Locate the cell with the specified text and output its [X, Y] center coordinate. 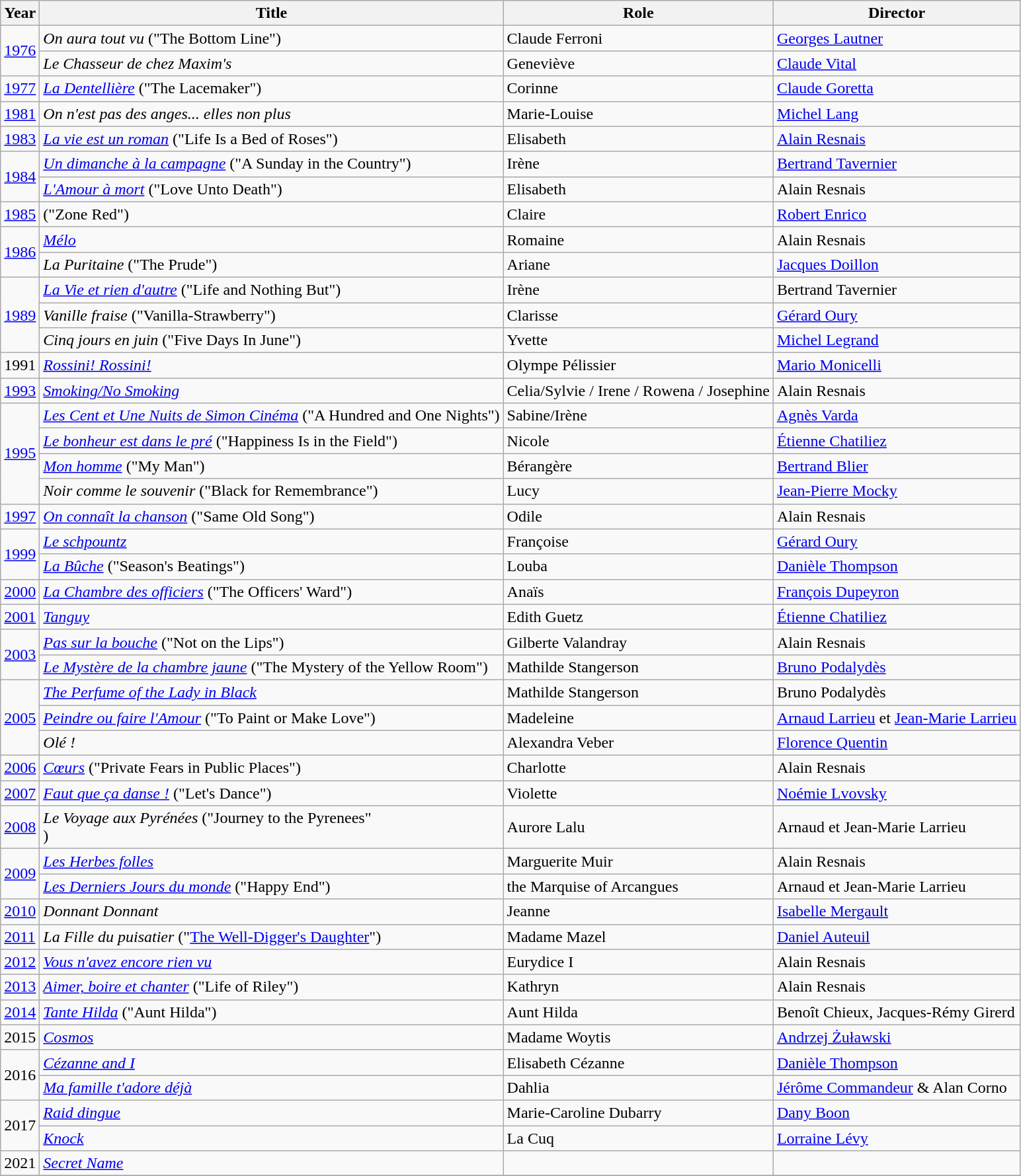
Florence Quentin [897, 743]
Anaïs [638, 592]
Clarisse [638, 315]
Tanguy [271, 617]
On n'est pas des anges... elles non plus [271, 114]
Claude Vital [897, 63]
Aurore Lalu [638, 828]
Romaine [638, 239]
Role [638, 13]
Le bonheur est dans le pré ("Happiness Is in the Field") [271, 441]
Cœurs ("Private Fears in Public Places") [271, 768]
2003 [20, 654]
Tante Hilda ("Aunt Hilda") [271, 1012]
Agnès Varda [897, 416]
Aimer, boire et chanter ("Life of Riley") [271, 987]
Françoise [638, 541]
1981 [20, 114]
La Cuq [638, 1138]
Claude Goretta [897, 89]
Ariane [638, 264]
1984 [20, 176]
Jeanne [638, 912]
La vie est un roman ("Life Is a Bed of Roses") [271, 139]
Le Chasseur de chez Maxim's [271, 63]
Pas sur la bouche ("Not on the Lips") [271, 642]
The Perfume of the Lady in Black [271, 692]
1983 [20, 139]
Jean-Pierre Mocky [897, 491]
Year [20, 13]
La Puritaine ("The Prude") [271, 264]
On connaît la chanson ("Same Old Song") [271, 516]
Raid dingue [271, 1113]
Marie-Caroline Dubarry [638, 1113]
2021 [20, 1163]
Robert Enrico [897, 214]
Georges Lautner [897, 38]
On aura tout vu ("The Bottom Line") [271, 38]
Madeleine [638, 717]
Le Mystère de la chambre jaune ("The Mystery of the Yellow Room") [271, 667]
1977 [20, 89]
Isabelle Mergault [897, 912]
1999 [20, 554]
Daniel Auteuil [897, 937]
2010 [20, 912]
Michel Legrand [897, 340]
Cosmos [271, 1037]
La Fille du puisatier ("The Well-Digger's Daughter") [271, 937]
2007 [20, 793]
Odile [638, 516]
Sabine/Irène [638, 416]
Jérôme Commandeur & Alan Corno [897, 1087]
2016 [20, 1075]
Vanille fraise ("Vanilla-Strawberry") [271, 315]
2008 [20, 828]
Mon homme ("My Man") [271, 466]
Ma famille t'adore déjà [271, 1087]
1976 [20, 51]
2015 [20, 1037]
Geneviève [638, 63]
Marie-Louise [638, 114]
Kathryn [638, 987]
Dahlia [638, 1087]
Claire [638, 214]
Smoking/No Smoking [271, 391]
Mélo [271, 239]
Le Voyage aux Pyrénées ("Journey to the Pyrenees") [271, 828]
Violette [638, 793]
Eurydice I [638, 962]
1985 [20, 214]
Jacques Doillon [897, 264]
Olé ! [271, 743]
Lucy [638, 491]
2017 [20, 1125]
Benoît Chieux, Jacques-Rémy Girerd [897, 1012]
2014 [20, 1012]
2001 [20, 617]
Faut que ça danse ! ("Let's Dance") [271, 793]
Vous n'avez encore rien vu [271, 962]
La Bûche ("Season's Beatings") [271, 567]
1989 [20, 315]
Yvette [638, 340]
1997 [20, 516]
La Dentellière ("The Lacemaker") [271, 89]
Lorraine Lévy [897, 1138]
Claude Ferroni [638, 38]
1993 [20, 391]
Donnant Donnant [271, 912]
1991 [20, 366]
Marguerite Muir [638, 861]
Knock [271, 1138]
1995 [20, 453]
Bérangère [638, 466]
Mario Monicelli [897, 366]
Les Herbes folles [271, 861]
Celia/Sylvie / Irene / Rowena / Josephine [638, 391]
Le schpountz [271, 541]
Madame Woytis [638, 1037]
2012 [20, 962]
Edith Guetz [638, 617]
2005 [20, 717]
2013 [20, 987]
Dany Boon [897, 1113]
François Dupeyron [897, 592]
Olympe Pélissier [638, 366]
Louba [638, 567]
2011 [20, 937]
2000 [20, 592]
La Vie et rien d'autre ("Life and Nothing But") [271, 290]
Andrzej Żuławski [897, 1037]
Noémie Lvovsky [897, 793]
Secret Name [271, 1163]
Noir comme le souvenir ("Black for Remembrance") [271, 491]
Michel Lang [897, 114]
("Zone Red") [271, 214]
Peindre ou faire l'Amour ("To Paint or Make Love") [271, 717]
Elisabeth Cézanne [638, 1062]
Les Derniers Jours du monde ("Happy End") [271, 886]
Rossini! Rossini! [271, 366]
1986 [20, 252]
La Chambre des officiers ("The Officers' Ward") [271, 592]
Cézanne and I [271, 1062]
Title [271, 13]
Arnaud Larrieu et Jean-Marie Larrieu [897, 717]
Alexandra Veber [638, 743]
Gilberte Valandray [638, 642]
L'Amour à mort ("Love Unto Death") [271, 189]
Nicole [638, 441]
Aunt Hilda [638, 1012]
Director [897, 13]
Cinq jours en juin ("Five Days In June") [271, 340]
the Marquise of Arcangues [638, 886]
2006 [20, 768]
Les Cent et Une Nuits de Simon Cinéma ("A Hundred and One Nights") [271, 416]
Bertrand Blier [897, 466]
2009 [20, 874]
Charlotte [638, 768]
Un dimanche à la campagne ("A Sunday in the Country") [271, 164]
Corinne [638, 89]
Madame Mazel [638, 937]
